From the cell containing the given text, extract its center point as (X, Y) coordinate. 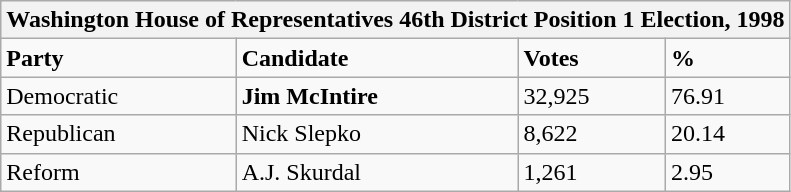
A.J. Skurdal (377, 172)
Reform (118, 172)
20.14 (728, 134)
1,261 (592, 172)
2.95 (728, 172)
Votes (592, 58)
Candidate (377, 58)
Democratic (118, 96)
% (728, 58)
Jim McIntire (377, 96)
Nick Slepko (377, 134)
Washington House of Representatives 46th District Position 1 Election, 1998 (396, 20)
8,622 (592, 134)
Republican (118, 134)
76.91 (728, 96)
32,925 (592, 96)
Party (118, 58)
